For the text-containing cell, return its midpoint in [X, Y] coordinate format. 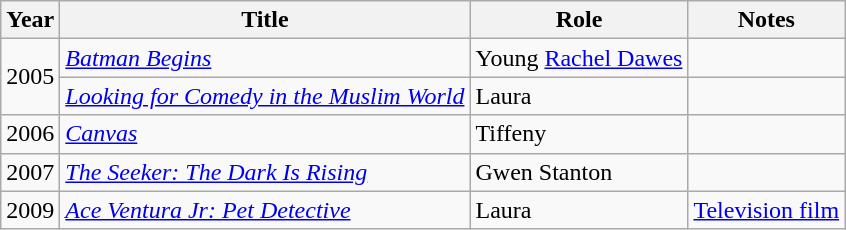
2007 [30, 172]
The Seeker: The Dark Is Rising [265, 172]
Gwen Stanton [579, 172]
Batman Begins [265, 58]
Television film [766, 210]
2006 [30, 134]
Notes [766, 20]
2005 [30, 77]
Ace Ventura Jr: Pet Detective [265, 210]
Title [265, 20]
Looking for Comedy in the Muslim World [265, 96]
Canvas [265, 134]
Tiffeny [579, 134]
Role [579, 20]
Year [30, 20]
Young Rachel Dawes [579, 58]
2009 [30, 210]
